Return the (x, y) coordinate for the center point of the cell that contains the specified text.  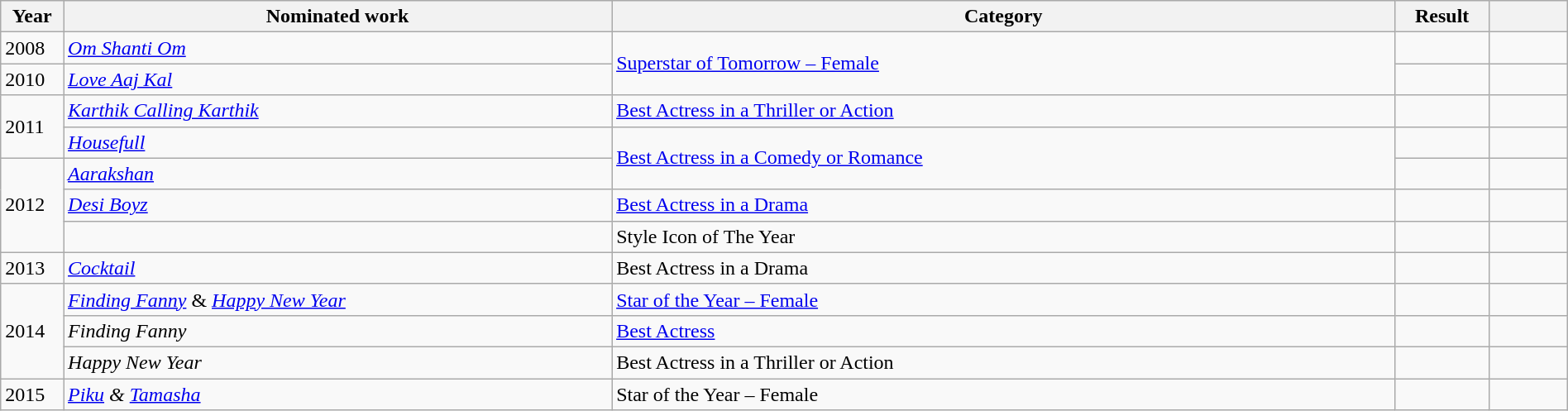
2010 (32, 79)
Year (32, 17)
Category (1004, 17)
Om Shanti Om (337, 48)
Housefull (337, 142)
2014 (32, 331)
Aarakshan (337, 174)
Superstar of Tomorrow – Female (1004, 64)
Cocktail (337, 268)
Best Actress (1004, 331)
Finding Fanny & Happy New Year (337, 299)
2008 (32, 48)
Style Icon of The Year (1004, 237)
Best Actress in a Comedy or Romance (1004, 158)
2011 (32, 127)
Love Aaj Kal (337, 79)
2012 (32, 205)
Desi Boyz (337, 205)
2015 (32, 394)
Piku & Tamasha (337, 394)
Karthik Calling Karthik (337, 111)
Result (1442, 17)
2013 (32, 268)
Happy New Year (337, 362)
Nominated work (337, 17)
Finding Fanny (337, 331)
